Scan for the cell matching the given text and deliver its (X, Y) coordinate at center. 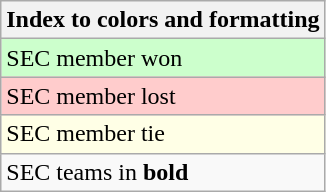
SEC member tie (163, 134)
SEC teams in bold (163, 172)
SEC member lost (163, 96)
SEC member won (163, 58)
Index to colors and formatting (163, 20)
